Detect which cell encompasses the target text, then output its (X, Y) center coordinate. 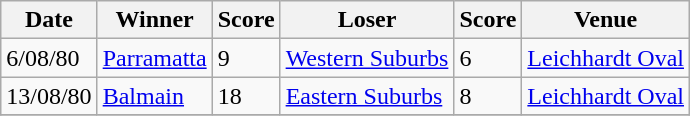
8 (488, 96)
Balmain (154, 96)
6/08/80 (49, 58)
Parramatta (154, 58)
13/08/80 (49, 96)
Venue (606, 20)
Western Suburbs (367, 58)
Eastern Suburbs (367, 96)
9 (246, 58)
Winner (154, 20)
Loser (367, 20)
6 (488, 58)
18 (246, 96)
Date (49, 20)
